Identify which cell holds the provided text, then report its (X, Y) central coordinate. 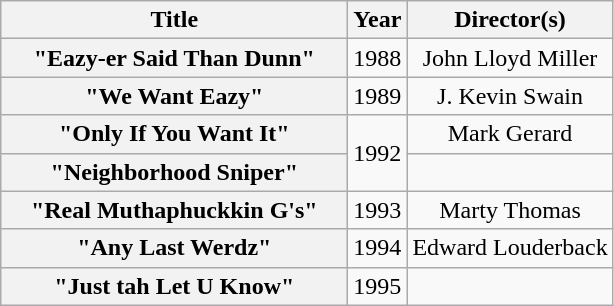
"We Want Eazy" (174, 96)
Year (378, 20)
Edward Louderback (510, 248)
1989 (378, 96)
J. Kevin Swain (510, 96)
1988 (378, 58)
1994 (378, 248)
Mark Gerard (510, 134)
1992 (378, 153)
"Neighborhood Sniper" (174, 172)
Marty Thomas (510, 210)
"Only If You Want It" (174, 134)
Director(s) (510, 20)
John Lloyd Miller (510, 58)
"Just tah Let U Know" (174, 286)
"Eazy-er Said Than Dunn" (174, 58)
"Real Muthaphuckkin G's" (174, 210)
Title (174, 20)
1995 (378, 286)
1993 (378, 210)
"Any Last Werdz" (174, 248)
